Capture the cell that displays the provided text and extract its (x, y) central coordinate. 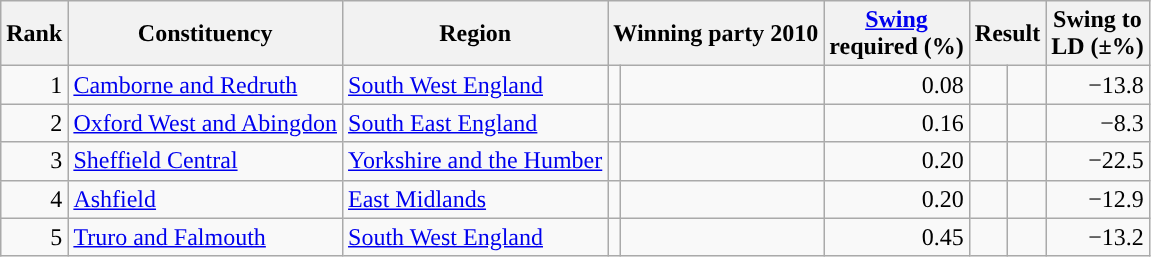
East Midlands (476, 199)
Rank (34, 34)
Result (1007, 34)
Oxford West and Abingdon (206, 123)
−13.8 (1098, 85)
1 (34, 85)
Ashfield (206, 199)
Constituency (206, 34)
2 (34, 123)
Yorkshire and the Humber (476, 161)
Truro and Falmouth (206, 237)
South East England (476, 123)
3 (34, 161)
−8.3 (1098, 123)
Winning party 2010 (716, 34)
Swing toLD (±%) (1098, 34)
4 (34, 199)
Region (476, 34)
0.08 (897, 85)
0.16 (897, 123)
−22.5 (1098, 161)
Swingrequired (%) (897, 34)
−13.2 (1098, 237)
Camborne and Redruth (206, 85)
0.45 (897, 237)
5 (34, 237)
−12.9 (1098, 199)
Sheffield Central (206, 161)
